For the text-containing cell, return its midpoint in [x, y] coordinate format. 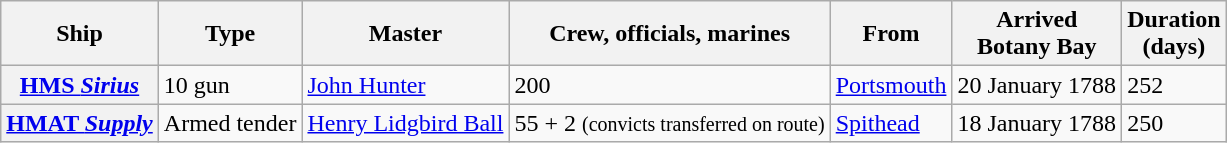
Henry Lidgbird Ball [406, 123]
HMAT Supply [80, 123]
200 [670, 85]
Ship [80, 34]
HMS Sirius [80, 85]
20 January 1788 [1037, 85]
ArrivedBotany Bay [1037, 34]
252 [1174, 85]
250 [1174, 123]
55 + 2 (convicts transferred on route) [670, 123]
John Hunter [406, 85]
Portsmouth [891, 85]
Armed tender [230, 123]
From [891, 34]
18 January 1788 [1037, 123]
10 gun [230, 85]
Type [230, 34]
Spithead [891, 123]
Duration(days) [1174, 34]
Crew, officials, marines [670, 34]
Master [406, 34]
